Locate the cell with the specified text and output its [x, y] center coordinate. 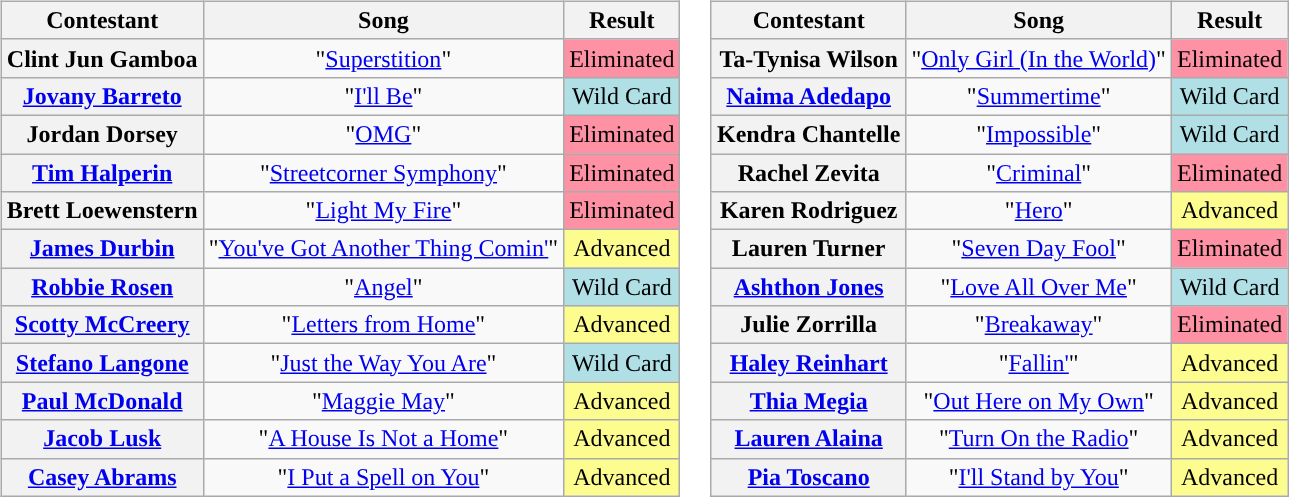
"Summertime" [1039, 96]
Robbie Rosen [102, 287]
Jordan Dorsey [102, 134]
Casey Abrams [102, 477]
"Fallin'" [1039, 363]
"Maggie May" [383, 401]
"Angel" [383, 287]
Scotty McCreery [102, 325]
"You've Got Another Thing Comin'" [383, 249]
Lauren Turner [808, 249]
"Superstition" [383, 58]
"Impossible" [1039, 134]
"Only Girl (In the World)" [1039, 58]
"Out Here on My Own" [1039, 401]
"Just the Way You Are" [383, 363]
"Letters from Home" [383, 325]
Tim Halperin [102, 173]
"I'll Be" [383, 96]
Karen Rodriguez [808, 211]
James Durbin [102, 249]
"OMG" [383, 134]
Lauren Alaina [808, 439]
"I Put a Spell on You" [383, 477]
"Breakaway" [1039, 325]
"Criminal" [1039, 173]
Ta-Tynisa Wilson [808, 58]
"A House Is Not a Home" [383, 439]
Clint Jun Gamboa [102, 58]
Jovany Barreto [102, 96]
"Seven Day Fool" [1039, 249]
Stefano Langone [102, 363]
Pia Toscano [808, 477]
"Light My Fire" [383, 211]
Ashthon Jones [808, 287]
Rachel Zevita [808, 173]
Brett Loewenstern [102, 211]
Haley Reinhart [808, 363]
"Streetcorner Symphony" [383, 173]
Thia Megia [808, 401]
Jacob Lusk [102, 439]
"I'll Stand by You" [1039, 477]
Paul McDonald [102, 401]
"Turn On the Radio" [1039, 439]
"Hero" [1039, 211]
Julie Zorrilla [808, 325]
Naima Adedapo [808, 96]
"Love All Over Me" [1039, 287]
Kendra Chantelle [808, 134]
